Pinpoint the cell where the given text exists, returning its [X, Y] midpoint coordinate. 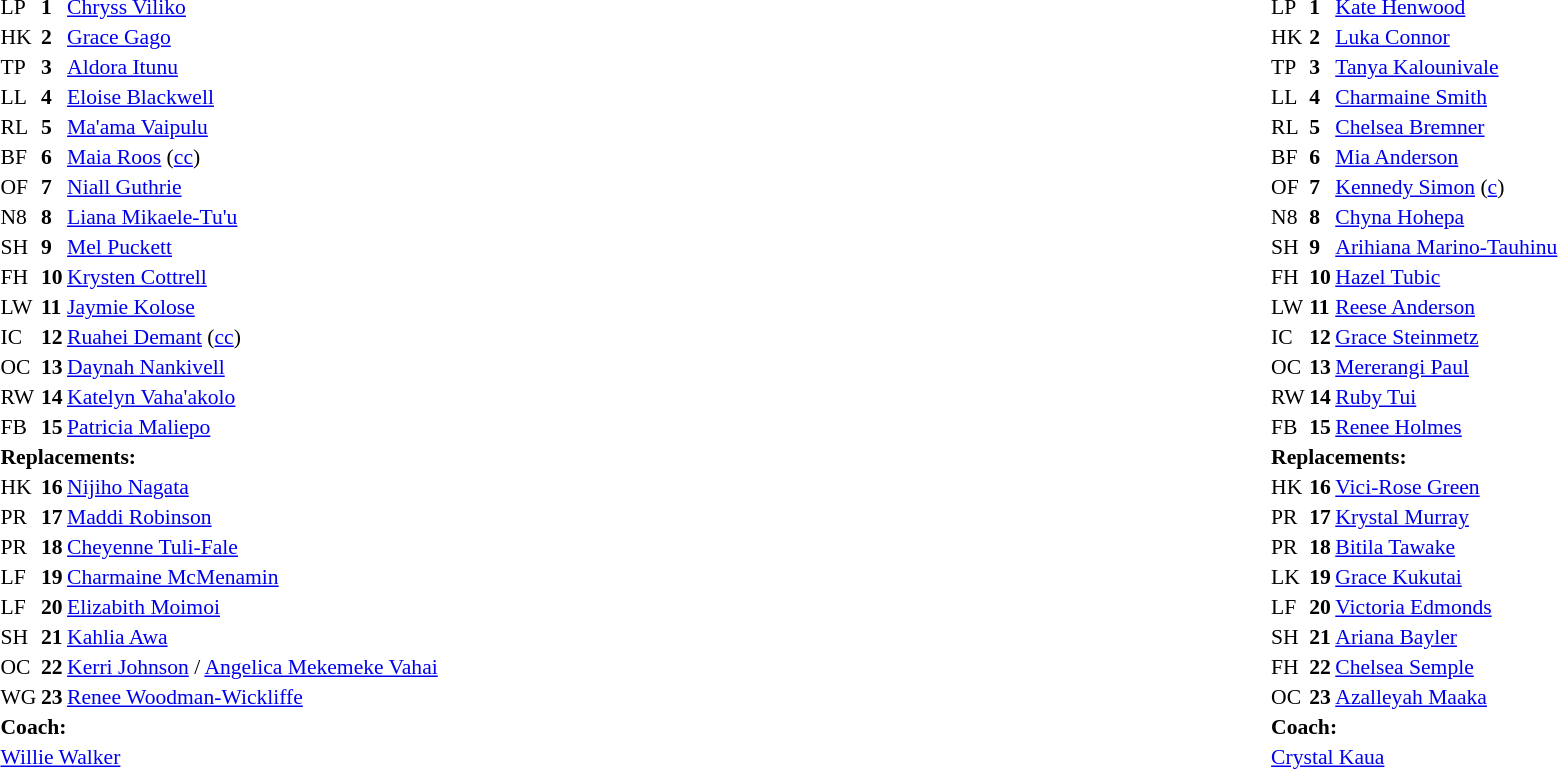
Renee Woodman-Wickliffe [253, 697]
Aldora Itunu [253, 67]
Kahlia Awa [253, 637]
Maddi Robinson [253, 517]
Cheyenne Tuli-Fale [253, 547]
Daynah Nankivell [253, 367]
OF [1288, 187]
TP [1288, 67]
RL [1288, 127]
Nijiho Nagata [253, 487]
N8 [1288, 217]
Liana Mikaele-Tu'u [253, 217]
Maia Roos (cc) [253, 157]
Krysten Cottrell [253, 277]
Niall Guthrie [253, 187]
Grace Gago [253, 37]
Kerri Johnson / Angelica Mekemeke Vahai [253, 667]
Jaymie Kolose [253, 307]
Katelyn Vaha'akolo [253, 397]
LF [1288, 607]
Charmaine McMenamin [253, 577]
BF [1288, 157]
Eloise Blackwell [253, 97]
Patricia Maliepo [253, 427]
Mel Puckett [253, 247]
LK [1288, 577]
IC [1288, 337]
FB [1288, 427]
Ruahei Demant (cc) [253, 337]
Elizabith Moimoi [253, 607]
Ma'ama Vaipulu [253, 127]
RW [1288, 397]
LW [1288, 307]
LL [1288, 97]
